Extract the (X, Y) coordinate from the center of the cell holding the provided text.  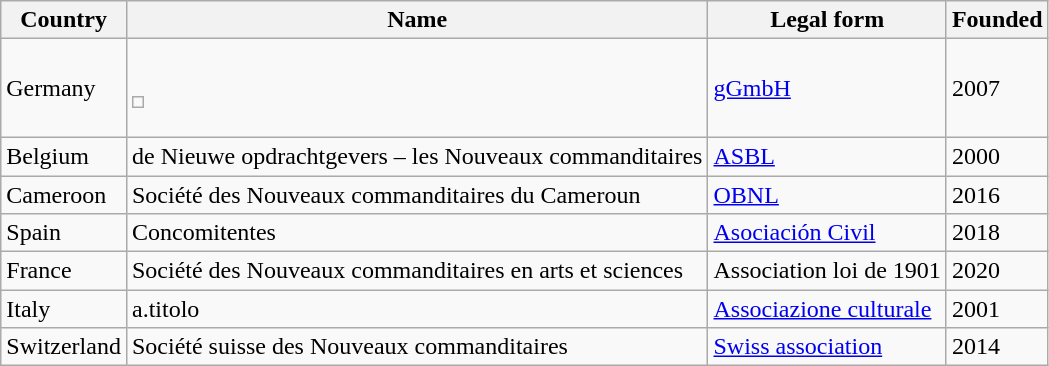
Country (64, 20)
Founded (997, 20)
Switzerland (64, 347)
ASBL (827, 156)
Association loi de 1901 (827, 271)
Legal form (827, 20)
de Nieuwe opdrachtgevers – les Nouveaux commanditaires (417, 156)
2016 (997, 195)
Concomitentes (417, 233)
Associazione culturale (827, 309)
OBNL (827, 195)
2001 (997, 309)
Spain (64, 233)
Société des Nouveaux commanditaires en arts et sciences (417, 271)
2007 (997, 88)
Germany (64, 88)
Name (417, 20)
Société suisse des Nouveaux commanditaires (417, 347)
Swiss association (827, 347)
Belgium (64, 156)
gGmbH (827, 88)
2000 (997, 156)
Italy (64, 309)
Asociación Civil (827, 233)
France (64, 271)
a.titolo (417, 309)
Société des Nouveaux commanditaires du Cameroun (417, 195)
2014 (997, 347)
Cameroon (64, 195)
2018 (997, 233)
2020 (997, 271)
